Provide the [X, Y] coordinate of the cell's center where the given text is located.  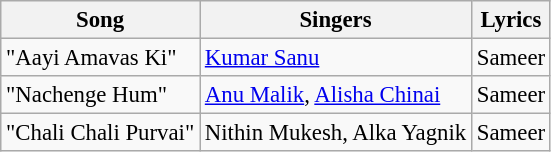
Nithin Mukesh, Alka Yagnik [336, 133]
Lyrics [510, 20]
Kumar Sanu [336, 58]
Singers [336, 20]
"Chali Chali Purvai" [100, 133]
Anu Malik, Alisha Chinai [336, 95]
Song [100, 20]
"Aayi Amavas Ki" [100, 58]
"Nachenge Hum" [100, 95]
